Identify which cell holds the provided text, then report its [x, y] central coordinate. 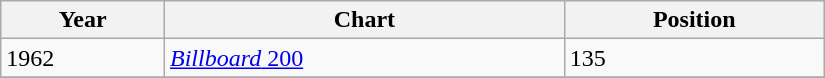
Chart [365, 20]
Billboard 200 [365, 58]
135 [694, 58]
Year [83, 20]
1962 [83, 58]
Position [694, 20]
